Capture the cell that displays the provided text and extract its [X, Y] central coordinate. 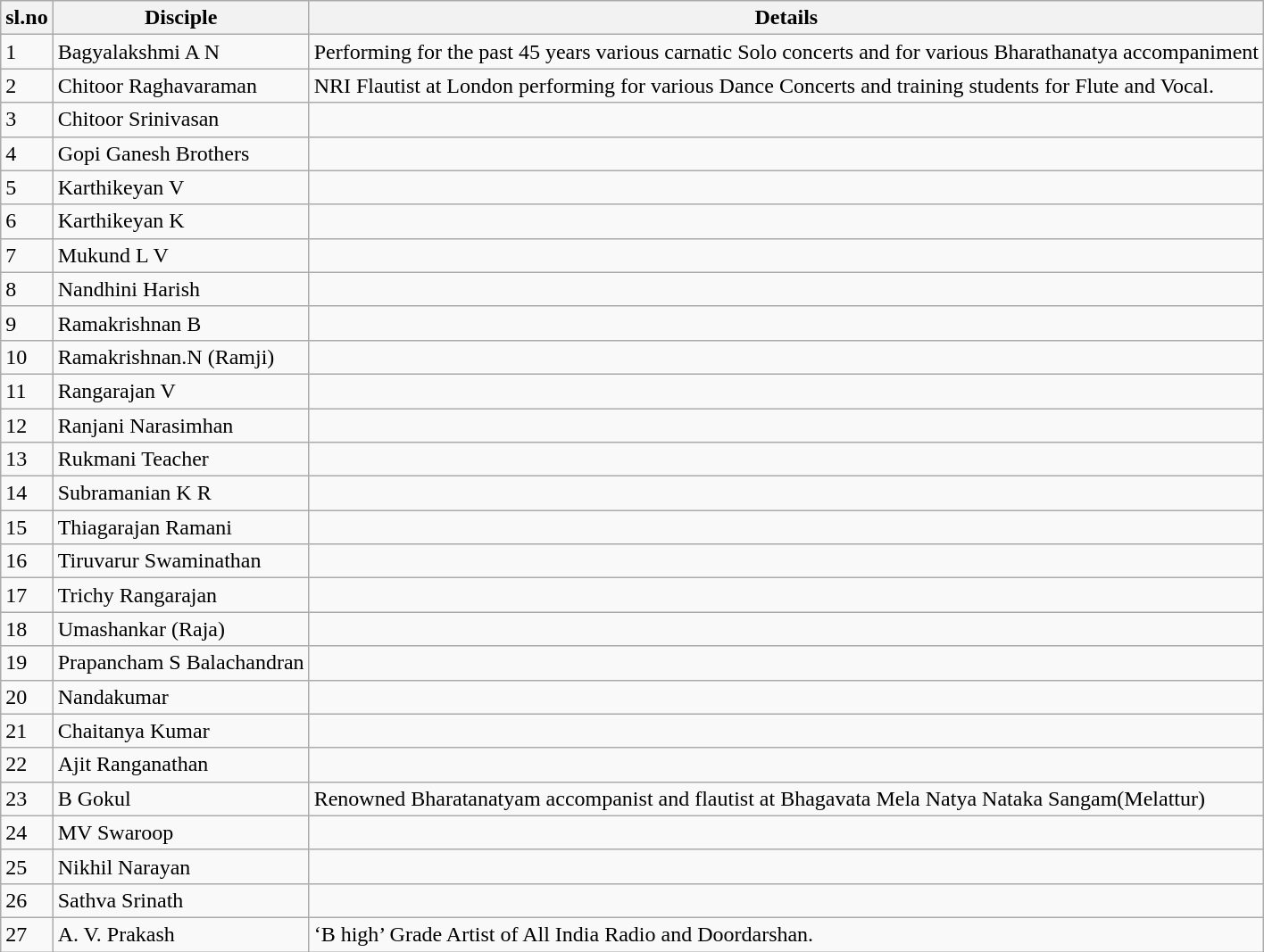
19 [27, 663]
6 [27, 221]
B Gokul [180, 799]
Chitoor Srinivasan [180, 120]
Umashankar (Raja) [180, 629]
Chaitanya Kumar [180, 731]
Karthikeyan K [180, 221]
23 [27, 799]
15 [27, 527]
14 [27, 493]
16 [27, 561]
1 [27, 52]
Rangarajan V [180, 391]
A. V. Prakash [180, 934]
27 [27, 934]
7 [27, 255]
Ramakrishnan B [180, 323]
Disciple [180, 18]
NRI Flautist at London performing for various Dance Concerts and training students for Flute and Vocal. [786, 86]
11 [27, 391]
8 [27, 289]
12 [27, 426]
Rukmani Teacher [180, 459]
‘B high’ Grade Artist of All India Radio and Doordarshan. [786, 934]
Ajit Ranganathan [180, 765]
MV Swaroop [180, 832]
3 [27, 120]
Gopi Ganesh Brothers [180, 153]
Performing for the past 45 years various carnatic Solo concerts and for various Bharathanatya accompaniment [786, 52]
13 [27, 459]
Details [786, 18]
4 [27, 153]
10 [27, 357]
Nandakumar [180, 697]
Ranjani Narasimhan [180, 426]
2 [27, 86]
9 [27, 323]
26 [27, 900]
Chitoor Raghavaraman [180, 86]
Nandhini Harish [180, 289]
20 [27, 697]
25 [27, 866]
Thiagarajan Ramani [180, 527]
21 [27, 731]
Trichy Rangarajan [180, 595]
Prapancham S Balachandran [180, 663]
Karthikeyan V [180, 187]
Ramakrishnan.N (Ramji) [180, 357]
Tiruvarur Swaminathan [180, 561]
sl.no [27, 18]
Sathva Srinath [180, 900]
Bagyalakshmi A N [180, 52]
24 [27, 832]
17 [27, 595]
Subramanian K R [180, 493]
Nikhil Narayan [180, 866]
Mukund L V [180, 255]
18 [27, 629]
5 [27, 187]
Renowned Bharatanatyam accompanist and flautist at Bhagavata Mela Natya Nataka Sangam(Melattur) [786, 799]
22 [27, 765]
